Find where the given text appears and provide that cell's center as (x, y) coordinate. 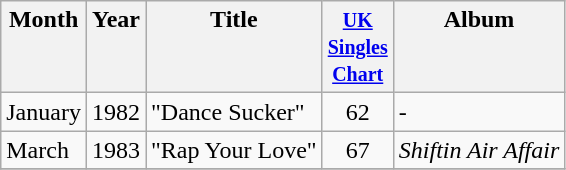
67 (358, 150)
Year (116, 47)
"Dance Sucker" (234, 112)
Shiftin Air Affair (479, 150)
1982 (116, 112)
January (44, 112)
"Rap Your Love" (234, 150)
UK Singles Chart (358, 47)
Month (44, 47)
Title (234, 47)
Album (479, 47)
March (44, 150)
62 (358, 112)
- (479, 112)
1983 (116, 150)
